Extract the (x, y) coordinate from the center of the cell holding the provided text.  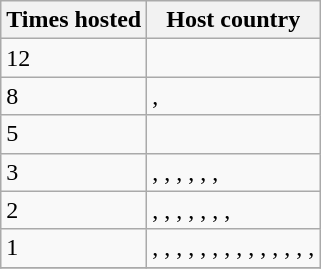
1 (74, 248)
, , , , , , , (234, 210)
2 (74, 210)
, (234, 96)
, , , , , , (234, 172)
, , , , , , , , , , , , , , (234, 248)
Host country (234, 20)
5 (74, 134)
3 (74, 172)
Times hosted (74, 20)
12 (74, 58)
8 (74, 96)
